Extract the (x, y) coordinate from the center of the cell holding the provided text.  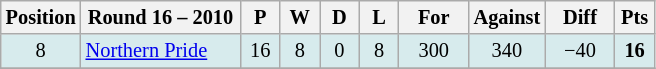
Diff (580, 17)
300 (434, 51)
P (260, 17)
340 (508, 51)
Against (508, 17)
For (434, 17)
Round 16 – 2010 (161, 17)
L (379, 17)
Position (41, 17)
Pts (635, 17)
D (340, 17)
0 (340, 51)
−40 (580, 51)
Northern Pride (161, 51)
W (300, 17)
